Return the [X, Y] coordinate for the center point of the cell that contains the specified text.  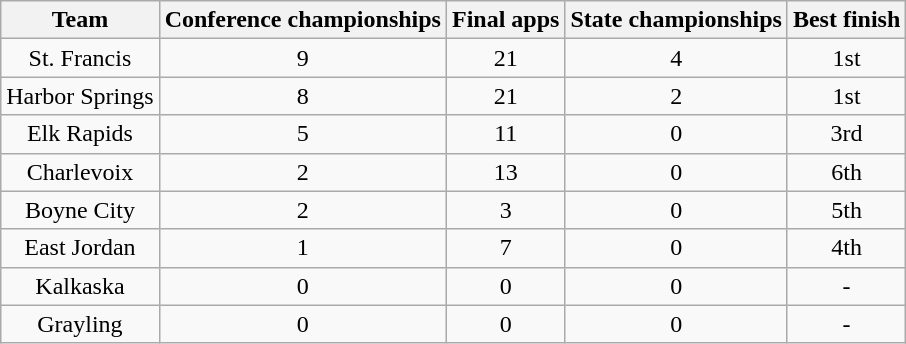
Boyne City [80, 210]
East Jordan [80, 248]
3rd [846, 134]
St. Francis [80, 58]
6th [846, 172]
State championships [676, 20]
8 [302, 96]
Grayling [80, 324]
1 [302, 248]
3 [505, 210]
4 [676, 58]
Elk Rapids [80, 134]
Team [80, 20]
4th [846, 248]
9 [302, 58]
13 [505, 172]
7 [505, 248]
Charlevoix [80, 172]
11 [505, 134]
5th [846, 210]
Conference championships [302, 20]
Harbor Springs [80, 96]
Kalkaska [80, 286]
Final apps [505, 20]
Best finish [846, 20]
5 [302, 134]
